For the text-containing cell, return its midpoint in (x, y) coordinate format. 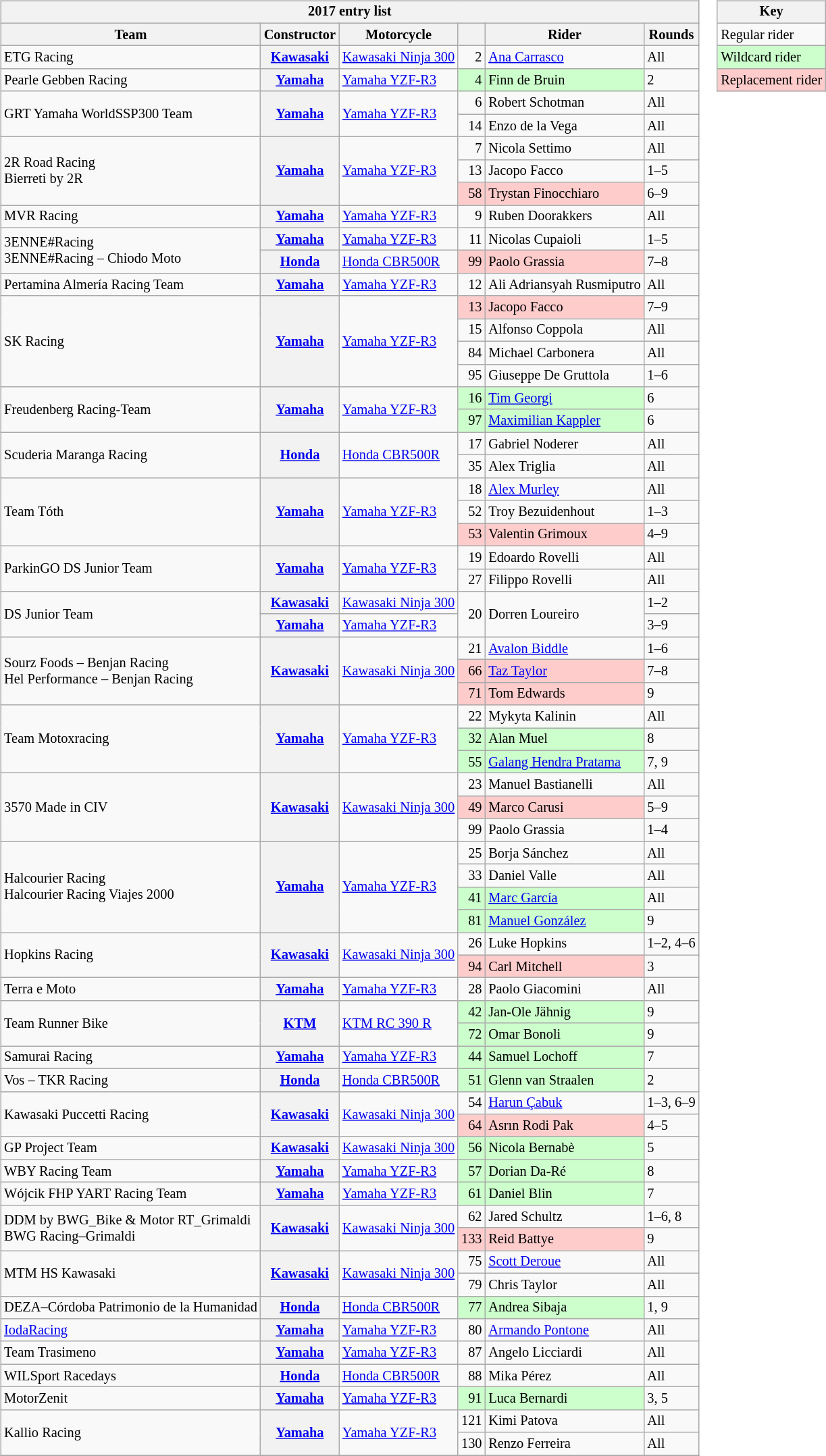
72 (471, 1035)
Troy Bezuidenhout (565, 512)
Kimi Patova (565, 1421)
23 (471, 785)
121 (471, 1421)
Chris Taylor (565, 1284)
7–9 (671, 307)
Galang Hendra Pratama (565, 762)
97 (471, 421)
Ruben Doorakkers (565, 217)
Tom Edwards (565, 694)
Harun Çabuk (565, 1103)
28 (471, 989)
Luca Bernardi (565, 1399)
51 (471, 1080)
IodaRacing (131, 1330)
66 (471, 671)
130 (471, 1444)
1–6, 8 (671, 1216)
Hopkins Racing (131, 955)
4 (471, 80)
ParkinGO DS Junior Team (131, 569)
3–9 (671, 625)
Armando Pontone (565, 1330)
19 (471, 557)
21 (471, 648)
Nicolas Cupaioli (565, 239)
Alex Murley (565, 489)
Daniel Blin (565, 1194)
Michael Carbonera (565, 353)
Rider (565, 34)
Enzo de la Vega (565, 126)
Giuseppe De Gruttola (565, 375)
5 (671, 1148)
MVR Racing (131, 217)
Avalon Biddle (565, 648)
ETG Racing (131, 57)
Mika Pérez (565, 1376)
Rounds (671, 34)
1–3, 6–9 (671, 1103)
4–5 (671, 1126)
79 (471, 1284)
33 (471, 876)
57 (471, 1171)
54 (471, 1103)
2017 entry list (350, 12)
Taz Taylor (565, 671)
35 (471, 467)
Jared Schultz (565, 1216)
1–2 (671, 603)
62 (471, 1216)
71 (471, 694)
Sourz Foods – Benjan RacingHel Performance – Benjan Racing (131, 671)
KTM (300, 1024)
Kawasaki Puccetti Racing (131, 1114)
44 (471, 1058)
91 (471, 1399)
Carl Mitchell (565, 966)
Motorcycle (398, 34)
94 (471, 966)
80 (471, 1330)
KTM RC 390 R (398, 1024)
88 (471, 1376)
75 (471, 1262)
49 (471, 808)
87 (471, 1353)
Angelo Licciardi (565, 1353)
53 (471, 535)
Replacement rider (771, 80)
17 (471, 444)
6–9 (671, 194)
Daniel Valle (565, 876)
11 (471, 239)
Regular rider (771, 34)
64 (471, 1126)
Luke Hopkins (565, 944)
Paolo Giacomini (565, 989)
18 (471, 489)
Team (131, 34)
Jan-Ole Jähnig (565, 1012)
25 (471, 853)
Pertamina Almería Racing Team (131, 285)
1–4 (671, 830)
DS Junior Team (131, 615)
61 (471, 1194)
Finn de Bruin (565, 80)
Trystan Finocchiaro (565, 194)
WILSport Racedays (131, 1376)
20 (471, 615)
Renzo Ferreira (565, 1444)
Marco Carusi (565, 808)
Wildcard rider (771, 57)
1–2, 4–6 (671, 944)
Dorian Da-Ré (565, 1171)
Scott Deroue (565, 1262)
Alfonso Coppola (565, 330)
4–9 (671, 535)
Manuel González (565, 921)
Gabriel Noderer (565, 444)
Valentin Grimoux (565, 535)
3, 5 (671, 1399)
Halcourier RacingHalcourier Racing Viajes 2000 (131, 887)
Asrın Rodi Pak (565, 1126)
Vos – TKR Racing (131, 1080)
Andrea Sibaja (565, 1307)
Team Tóth (131, 512)
Team Runner Bike (131, 1024)
27 (471, 580)
15 (471, 330)
Constructor (300, 34)
Key (771, 12)
GRT Yamaha WorldSSP300 Team (131, 113)
Ana Carrasco (565, 57)
26 (471, 944)
Nicola Settimo (565, 149)
Mykyta Kalinin (565, 717)
Edoardo Rovelli (565, 557)
Wójcik FHP YART Racing Team (131, 1194)
95 (471, 375)
Borja Sánchez (565, 853)
GP Project Team (131, 1148)
Ali Adriansyah Rusmiputro (565, 285)
SK Racing (131, 342)
1, 9 (671, 1307)
Marc García (565, 898)
Dorren Loureiro (565, 615)
32 (471, 739)
5–9 (671, 808)
DDM by BWG_Bike & Motor RT_GrimaldiBWG Racing–Grimaldi (131, 1228)
Alex Triglia (565, 467)
Glenn van Straalen (565, 1080)
MotorZenit (131, 1399)
Omar Bonoli (565, 1035)
WBY Racing Team (131, 1171)
22 (471, 717)
81 (471, 921)
7, 9 (671, 762)
12 (471, 285)
DEZA–Córdoba Patrimonio de la Humanidad (131, 1307)
133 (471, 1239)
42 (471, 1012)
3570 Made in CIV (131, 808)
Samuel Lochoff (565, 1058)
16 (471, 398)
Team Trasimeno (131, 1353)
2R Road RacingBierreti by 2R (131, 172)
77 (471, 1307)
3 (671, 966)
56 (471, 1148)
55 (471, 762)
58 (471, 194)
Alan Muel (565, 739)
14 (471, 126)
Pearle Gebben Racing (131, 80)
Maximilian Kappler (565, 421)
Samurai Racing (131, 1058)
Scuderia Maranga Racing (131, 455)
Tim Georgi (565, 398)
Nicola Bernabè (565, 1148)
Kallio Racing (131, 1432)
1–3 (671, 512)
Team Motoxracing (131, 739)
3ENNE#Racing3ENNE#Racing – Chiodo Moto (131, 250)
52 (471, 512)
84 (471, 353)
Freudenberg Racing-Team (131, 409)
Filippo Rovelli (565, 580)
Terra e Moto (131, 989)
Reid Battye (565, 1239)
MTM HS Kawasaki (131, 1274)
Robert Schotman (565, 103)
Manuel Bastianelli (565, 785)
41 (471, 898)
